Capture the cell that displays the provided text and extract its (x, y) central coordinate. 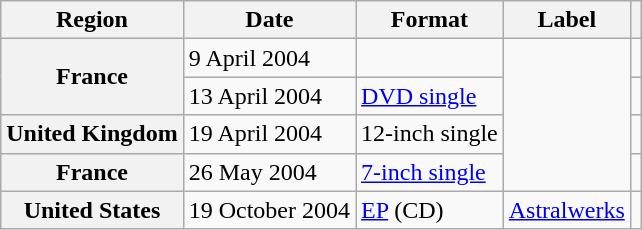
Date (269, 20)
DVD single (430, 96)
EP (CD) (430, 210)
7-inch single (430, 172)
12-inch single (430, 134)
19 October 2004 (269, 210)
13 April 2004 (269, 96)
United States (92, 210)
Astralwerks (566, 210)
19 April 2004 (269, 134)
Label (566, 20)
26 May 2004 (269, 172)
United Kingdom (92, 134)
9 April 2004 (269, 58)
Format (430, 20)
Region (92, 20)
